Identify which cell holds the provided text, then report its (x, y) central coordinate. 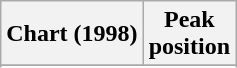
Peakposition (189, 34)
Chart (1998) (72, 34)
